For the text-containing cell, return its midpoint in [x, y] coordinate format. 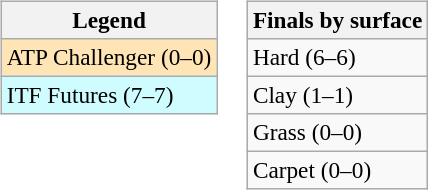
Legend [108, 20]
ATP Challenger (0–0) [108, 57]
Hard (6–6) [337, 57]
Carpet (0–0) [337, 171]
Clay (1–1) [337, 95]
Finals by surface [337, 20]
ITF Futures (7–7) [108, 95]
Grass (0–0) [337, 133]
